Detect which cell encompasses the target text, then output its (X, Y) center coordinate. 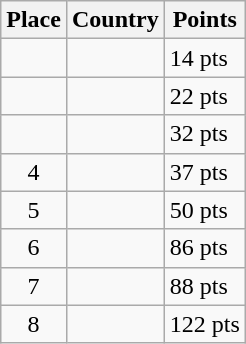
14 pts (204, 58)
8 (34, 324)
Points (204, 20)
50 pts (204, 210)
88 pts (204, 286)
86 pts (204, 248)
5 (34, 210)
37 pts (204, 172)
Country (115, 20)
Place (34, 20)
7 (34, 286)
32 pts (204, 134)
4 (34, 172)
6 (34, 248)
22 pts (204, 96)
122 pts (204, 324)
